For the text-containing cell, return its midpoint in [x, y] coordinate format. 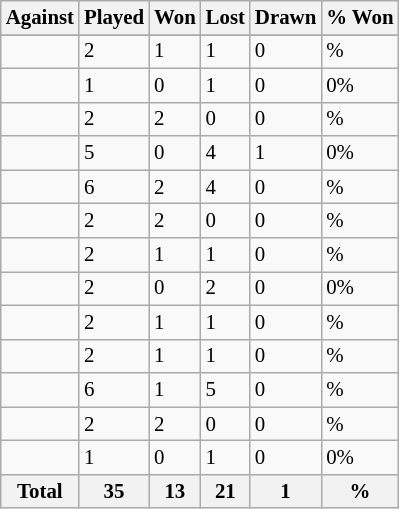
13 [175, 491]
Drawn [286, 18]
Total [40, 491]
Played [114, 18]
21 [226, 491]
Lost [226, 18]
Won [175, 18]
35 [114, 491]
% Won [360, 18]
Against [40, 18]
